Search for the cell housing the specified text and yield its [X, Y] center coordinate. 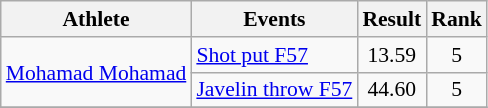
Athlete [96, 19]
Result [392, 19]
Events [274, 19]
13.59 [392, 55]
Mohamad Mohamad [96, 72]
44.60 [392, 90]
Rank [456, 19]
Shot put F57 [274, 55]
Javelin throw F57 [274, 90]
